Scan for the cell matching the given text and deliver its (X, Y) coordinate at center. 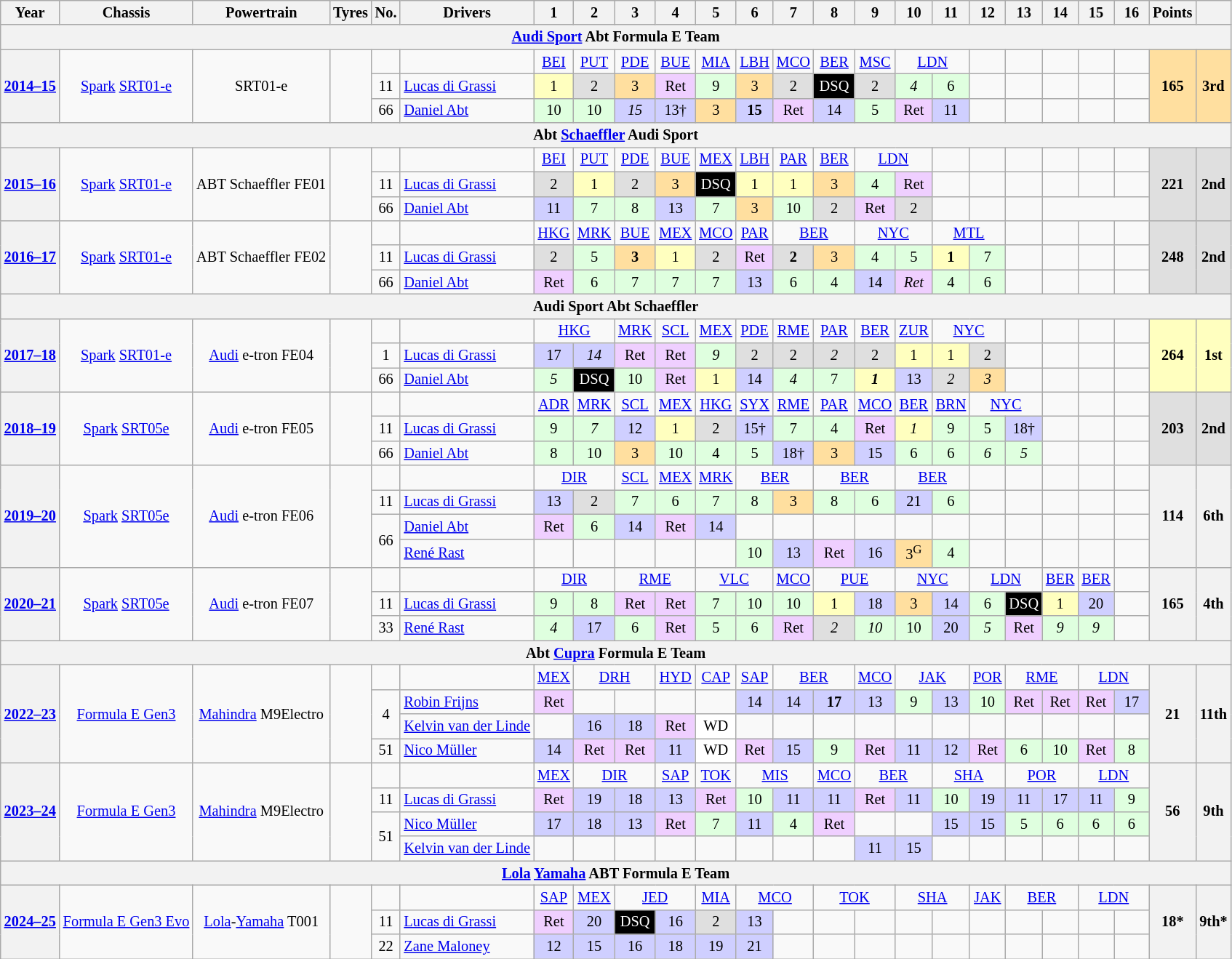
Audi e-tron FE06 (261, 516)
HYD (675, 677)
2020–21 (31, 603)
Robin Frijns (467, 702)
MSC (875, 62)
22 (386, 947)
248 (1172, 257)
2019–20 (31, 516)
Zane Maloney (467, 947)
1st (1213, 355)
2018–19 (31, 429)
15† (754, 428)
Abt Cupra Formula E Team (616, 653)
13† (675, 111)
2014–15 (31, 86)
9th* (1213, 922)
Lola Yamaha ABT Formula E Team (616, 873)
Abt Schaeffler Audi Sport (616, 135)
Points (1172, 12)
ABT Schaeffler FE01 (261, 183)
Drivers (467, 12)
No. (386, 12)
3rd (1213, 86)
Audi e-tron FE07 (261, 603)
33 (386, 628)
Audi Sport Abt Schaeffler (616, 306)
SYX (754, 404)
2017–18 (31, 355)
CAP (716, 677)
Tyres (351, 12)
MTL (969, 233)
Year (31, 12)
Lola-Yamaha T001 (261, 922)
9th (1213, 811)
3G (913, 553)
2016–17 (31, 257)
2015–16 (31, 183)
JED (655, 897)
2024–25 (31, 922)
203 (1172, 429)
114 (1172, 516)
56 (1172, 811)
MIS (775, 775)
VLC (735, 579)
2022–23 (31, 714)
Chassis (127, 12)
6th (1213, 516)
264 (1172, 355)
2023–24 (31, 811)
Audi Sport Abt Formula E Team (616, 37)
ZUR (913, 331)
Audi e-tron FE04 (261, 355)
221 (1172, 183)
18* (1172, 922)
Audi e-tron FE05 (261, 429)
DRH (615, 677)
11th (1213, 714)
Formula E Gen3 Evo (127, 922)
ABT Schaeffler FE02 (261, 257)
SRT01-e (261, 86)
BRN (951, 404)
4th (1213, 603)
ADR (554, 404)
PUE (855, 579)
Powertrain (261, 12)
